Determine the (x, y) coordinate at the center of the cell enclosing the given text.  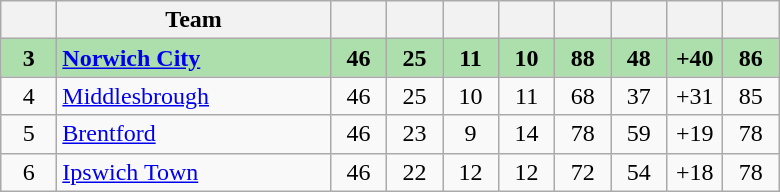
6 (29, 172)
85 (751, 96)
68 (583, 96)
+18 (695, 172)
54 (639, 172)
86 (751, 58)
+31 (695, 96)
48 (639, 58)
9 (470, 134)
88 (583, 58)
+40 (695, 58)
22 (414, 172)
23 (414, 134)
72 (583, 172)
Norwich City (194, 58)
5 (29, 134)
37 (639, 96)
Brentford (194, 134)
4 (29, 96)
14 (527, 134)
+19 (695, 134)
Team (194, 20)
59 (639, 134)
Middlesbrough (194, 96)
Ipswich Town (194, 172)
3 (29, 58)
